Identify which cell holds the provided text, then report its (x, y) central coordinate. 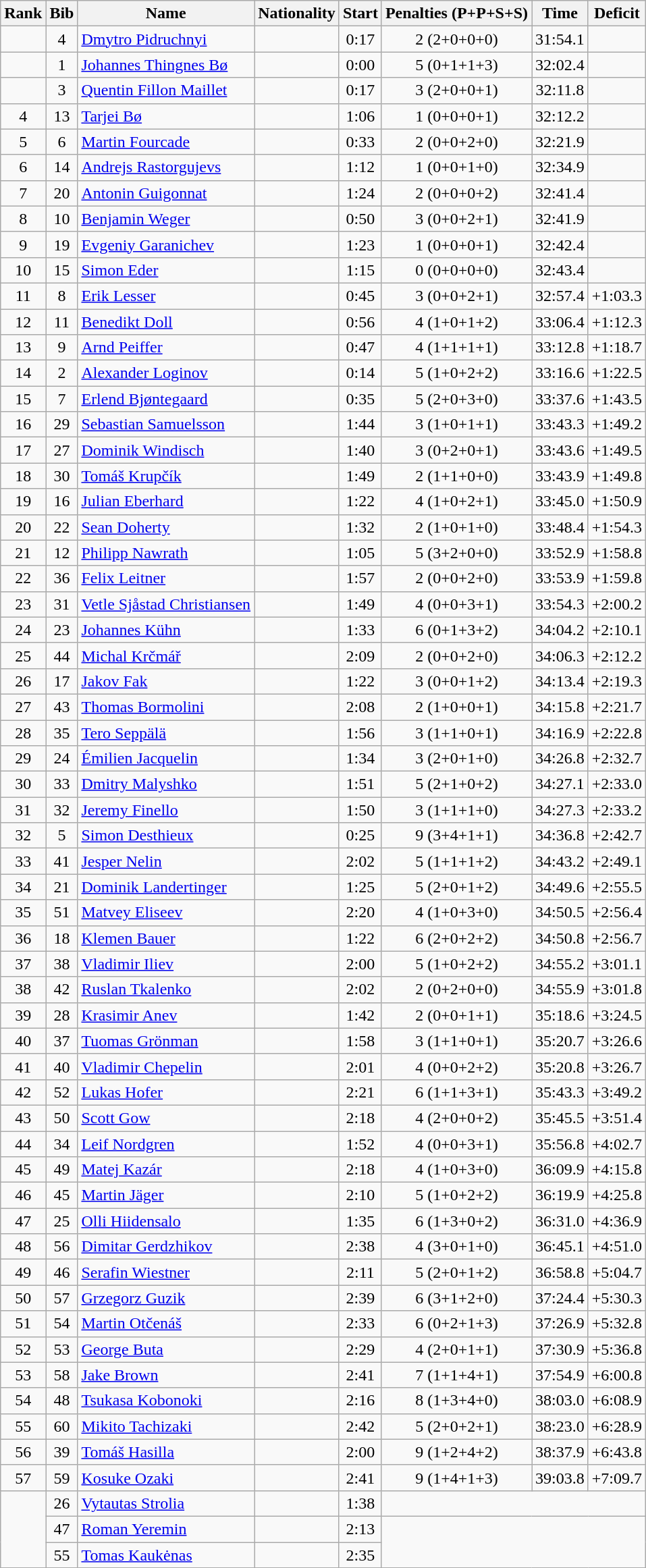
34:16.9 (560, 732)
Tarjei Bø (166, 116)
35:43.3 (560, 1092)
Vetle Sjåstad Christiansen (166, 604)
3 (2+0+0+1) (456, 90)
2 (1+0+0+1) (456, 707)
Vytautas Strolia (166, 1503)
32:41.9 (560, 219)
Vladimir Iliev (166, 964)
Start (360, 13)
34:27.3 (560, 810)
59 (62, 1478)
32:57.4 (560, 296)
32:41.4 (560, 193)
Alexander Loginov (166, 373)
+2:33.0 (617, 784)
4 (1+1+1+1) (456, 348)
Émilien Jacquelin (166, 759)
4 (1+0+2+1) (456, 502)
0 (0+0+0+0) (456, 270)
Tomáš Hasilla (166, 1452)
+2:21.7 (617, 707)
35:20.7 (560, 1041)
33:43.6 (560, 450)
+6:28.9 (617, 1426)
36:45.1 (560, 1247)
2:35 (360, 1555)
2:13 (360, 1529)
1:44 (360, 425)
1:34 (360, 759)
4 (2+0+0+2) (456, 1118)
+1:54.3 (617, 527)
1:50 (360, 810)
Vladimir Chepelin (166, 1066)
36:58.8 (560, 1272)
Quentin Fillon Maillet (166, 90)
+2:56.7 (617, 938)
Dominik Landertinger (166, 887)
38:37.9 (560, 1452)
Nationality (297, 13)
+3:26.6 (617, 1041)
32:34.9 (560, 167)
31:54.1 (560, 39)
35:20.8 (560, 1066)
1:05 (360, 553)
Tomas Kaukėnas (166, 1555)
34:50.5 (560, 913)
Julian Eberhard (166, 502)
0:00 (360, 65)
2:08 (360, 707)
1:42 (360, 1015)
Kosuke Ozaki (166, 1478)
3 (62, 90)
1 (0+0+1+0) (456, 167)
+3:49.2 (617, 1092)
Sebastian Samuelsson (166, 425)
1:15 (360, 270)
34:15.8 (560, 707)
Jeremy Finello (166, 810)
+2:12.2 (617, 655)
Roman Yeremin (166, 1529)
1:32 (360, 527)
+2:10.1 (617, 630)
33:43.3 (560, 425)
+1:49.2 (617, 425)
0:33 (360, 142)
5 (2+0+3+0) (456, 399)
2 (0+0+0+2) (456, 193)
34:55.9 (560, 990)
Dmytro Pidruchnyi (166, 39)
2:11 (360, 1272)
1:51 (360, 784)
33:16.6 (560, 373)
2:09 (360, 655)
+4:02.7 (617, 1144)
1:38 (360, 1503)
1:40 (360, 450)
+1:18.7 (617, 348)
33:43.9 (560, 476)
5 (0+1+1+3) (456, 65)
+2:00.2 (617, 604)
60 (62, 1426)
1:57 (360, 578)
Klemen Bauer (166, 938)
Philipp Nawrath (166, 553)
Arnd Peiffer (166, 348)
1:33 (360, 630)
3 (0+0+1+2) (456, 681)
+6:08.9 (617, 1401)
38:23.0 (560, 1426)
Martin Otčenáš (166, 1324)
2:39 (360, 1298)
Rank (23, 13)
3 (2+0+1+0) (456, 759)
Erlend Bjøntegaard (166, 399)
34:13.4 (560, 681)
Time (560, 13)
2:01 (360, 1066)
37:24.4 (560, 1298)
34:55.2 (560, 964)
3 (1+1+1+0) (456, 810)
+4:15.8 (617, 1170)
32:11.8 (560, 90)
33:37.6 (560, 399)
+2:42.7 (617, 836)
6 (0+1+3+2) (456, 630)
+1:58.8 (617, 553)
+3:24.5 (617, 1015)
Dominik Windisch (166, 450)
+1:22.5 (617, 373)
+4:36.9 (617, 1221)
5 (1+1+1+2) (456, 861)
+2:56.4 (617, 913)
4 (3+0+1+0) (456, 1247)
34:26.8 (560, 759)
2:42 (360, 1426)
Tero Seppälä (166, 732)
Name (166, 13)
5 (3+2+0+0) (456, 553)
36:09.9 (560, 1170)
35:18.6 (560, 1015)
32:42.4 (560, 244)
33:45.0 (560, 502)
7 (1+1+4+1) (456, 1375)
0:14 (360, 373)
+3:01.8 (617, 990)
+1:12.3 (617, 322)
+1:50.9 (617, 502)
Jakov Fak (166, 681)
1:58 (360, 1041)
3 (0+2+0+1) (456, 450)
36:19.9 (560, 1195)
8 (1+3+4+0) (456, 1401)
+1:59.8 (617, 578)
3 (1+0+1+1) (456, 425)
34:49.6 (560, 887)
+1:43.5 (617, 399)
Sean Doherty (166, 527)
Jesper Nelin (166, 861)
34:27.1 (560, 784)
Andrejs Rastorgujevs (166, 167)
2 (1+1+0+0) (456, 476)
33:12.8 (560, 348)
+5:36.8 (617, 1349)
Lukas Hofer (166, 1092)
2 (0+2+0+0) (456, 990)
34:43.2 (560, 861)
6 (3+1+2+0) (456, 1298)
Mikito Tachizaki (166, 1426)
+6:00.8 (617, 1375)
33:54.3 (560, 604)
33:52.9 (560, 553)
6 (1+3+0+2) (456, 1221)
1:12 (360, 167)
6 (1+1+3+1) (456, 1092)
39:03.8 (560, 1478)
0:35 (360, 399)
32:02.4 (560, 65)
33:48.4 (560, 527)
2 (0+0+1+1) (456, 1015)
Johannes Thingnes Bø (166, 65)
Benjamin Weger (166, 219)
+4:25.8 (617, 1195)
1:24 (360, 193)
Matvey Eliseev (166, 913)
Grzegorz Guzik (166, 1298)
Michal Krčmář (166, 655)
32:21.9 (560, 142)
37:54.9 (560, 1375)
2 (1+0+1+0) (456, 527)
Deficit (617, 13)
Tomáš Krupčík (166, 476)
+3:01.1 (617, 964)
Erik Lesser (166, 296)
George Buta (166, 1349)
1 (62, 65)
Felix Leitner (166, 578)
+2:32.7 (617, 759)
2 (2+0+0+0) (456, 39)
1:25 (360, 887)
34:36.8 (560, 836)
1:52 (360, 1144)
Olli Hiidensalo (166, 1221)
Scott Gow (166, 1118)
+3:51.4 (617, 1118)
35:45.5 (560, 1118)
+1:49.8 (617, 476)
+5:32.8 (617, 1324)
1:06 (360, 116)
+4:51.0 (617, 1247)
Johannes Kühn (166, 630)
Penalties (P+P+S+S) (456, 13)
Serafin Wiestner (166, 1272)
2:20 (360, 913)
4 (2+0+1+1) (456, 1349)
34:50.8 (560, 938)
34:04.2 (560, 630)
Ruslan Tkalenko (166, 990)
34:06.3 (560, 655)
Thomas Bormolini (166, 707)
Simon Desthieux (166, 836)
+2:22.8 (617, 732)
+1:03.3 (617, 296)
5 (2+1+0+2) (456, 784)
1:23 (360, 244)
2:38 (360, 1247)
Simon Eder (166, 270)
0:45 (360, 296)
+2:19.3 (617, 681)
38:03.0 (560, 1401)
+2:49.1 (617, 861)
32:43.4 (560, 270)
Benedikt Doll (166, 322)
Evgeniy Garanichev (166, 244)
0:25 (360, 836)
Tuomas Grönman (166, 1041)
0:50 (360, 219)
33:53.9 (560, 578)
32:12.2 (560, 116)
36:31.0 (560, 1221)
4 (0+0+2+2) (456, 1066)
+1:49.5 (617, 450)
Leif Nordgren (166, 1144)
2:10 (360, 1195)
58 (62, 1375)
Krasimir Anev (166, 1015)
Dimitar Gerdzhikov (166, 1247)
37:30.9 (560, 1349)
+2:55.5 (617, 887)
6 (2+0+2+2) (456, 938)
+5:30.3 (617, 1298)
Dmitry Malyshko (166, 784)
Tsukasa Kobonoki (166, 1401)
+5:04.7 (617, 1272)
9 (1+2+4+2) (456, 1452)
+7:09.7 (617, 1478)
Martin Jäger (166, 1195)
0:56 (360, 322)
1:56 (360, 732)
0:47 (360, 348)
Bib (62, 13)
+3:26.7 (617, 1066)
2:29 (360, 1349)
Martin Fourcade (166, 142)
4 (1+0+1+2) (456, 322)
33:06.4 (560, 322)
6 (0+2+1+3) (456, 1324)
35:56.8 (560, 1144)
2:16 (360, 1401)
+6:43.8 (617, 1452)
Matej Kazár (166, 1170)
Antonin Guigonnat (166, 193)
5 (2+0+2+1) (456, 1426)
2:21 (360, 1092)
37:26.9 (560, 1324)
2:33 (360, 1324)
Jake Brown (166, 1375)
2 (62, 373)
+2:33.2 (617, 810)
1:35 (360, 1221)
9 (3+4+1+1) (456, 836)
9 (1+4+1+3) (456, 1478)
